Provide the (x, y) coordinate of the cell's center where the given text is located.  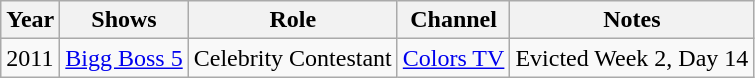
Role (292, 20)
Shows (124, 20)
2011 (30, 58)
Evicted Week 2, Day 14 (632, 58)
Celebrity Contestant (292, 58)
Colors TV (454, 58)
Year (30, 20)
Bigg Boss 5 (124, 58)
Notes (632, 20)
Channel (454, 20)
